Detect which cell encompasses the target text, then output its (X, Y) center coordinate. 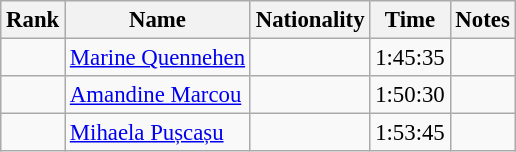
Mihaela Pușcașu (158, 133)
Amandine Marcou (158, 95)
Time (410, 20)
Rank (33, 20)
1:45:35 (410, 58)
Name (158, 20)
Marine Quennehen (158, 58)
1:53:45 (410, 133)
Notes (482, 20)
Nationality (310, 20)
1:50:30 (410, 95)
